Provide the [X, Y] coordinate of the cell's center where the given text is located.  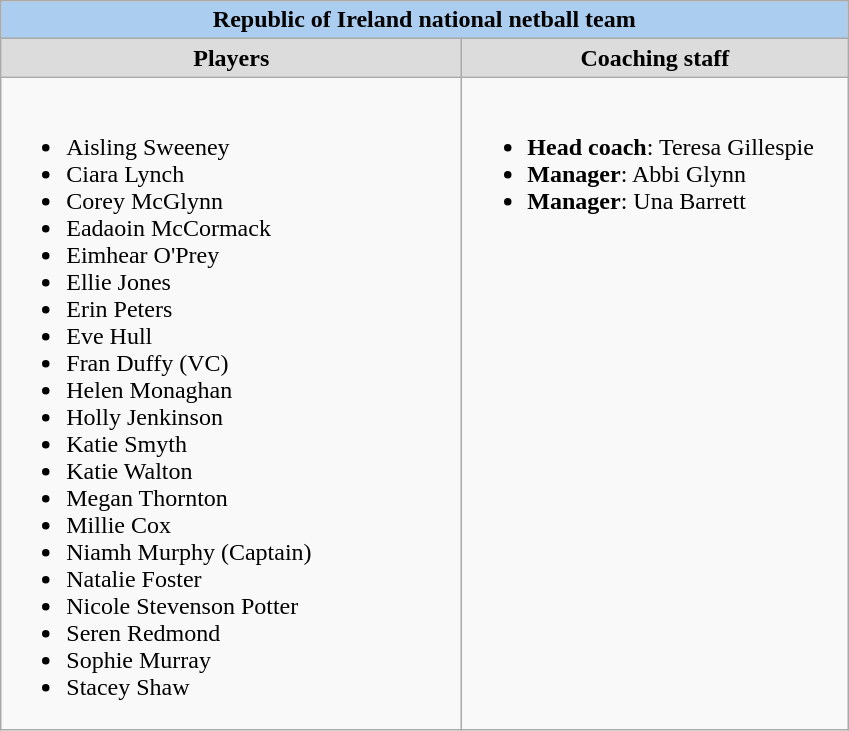
Players [232, 58]
Head coach: Teresa GillespieManager: Abbi GlynnManager: Una Barrett [655, 404]
Republic of Ireland national netball team [424, 20]
Coaching staff [655, 58]
